Locate the cell with the specified text and output its [x, y] center coordinate. 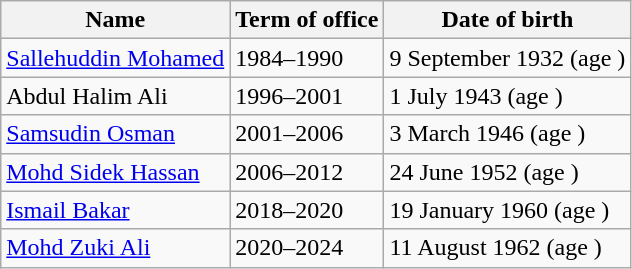
Mohd Zuki Ali [116, 248]
24 June 1952 (age ) [508, 172]
1996–2001 [307, 96]
3 March 1946 (age ) [508, 134]
Name [116, 20]
Date of birth [508, 20]
1 July 1943 (age ) [508, 96]
2006–2012 [307, 172]
11 August 1962 (age ) [508, 248]
2001–2006 [307, 134]
Ismail Bakar [116, 210]
9 September 1932 (age ) [508, 58]
1984–1990 [307, 58]
Term of office [307, 20]
2020–2024 [307, 248]
2018–2020 [307, 210]
Mohd Sidek Hassan [116, 172]
19 January 1960 (age ) [508, 210]
Abdul Halim Ali [116, 96]
Sallehuddin Mohamed [116, 58]
Samsudin Osman [116, 134]
